Return the (X, Y) coordinate for the center point of the cell that contains the specified text.  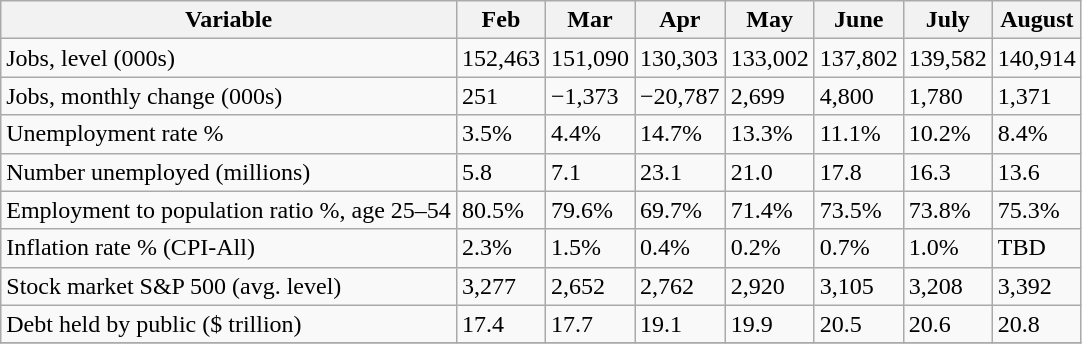
151,090 (590, 58)
1,780 (948, 96)
July (948, 20)
19.1 (680, 324)
8.4% (1036, 134)
69.7% (680, 210)
11.1% (858, 134)
73.5% (858, 210)
−20,787 (680, 96)
17.8 (858, 172)
Variable (229, 20)
139,582 (948, 58)
17.7 (590, 324)
13.6 (1036, 172)
2,699 (770, 96)
251 (500, 96)
3.5% (500, 134)
1.0% (948, 248)
75.3% (1036, 210)
23.1 (680, 172)
21.0 (770, 172)
0.4% (680, 248)
TBD (1036, 248)
16.3 (948, 172)
133,002 (770, 58)
14.7% (680, 134)
May (770, 20)
4,800 (858, 96)
2.3% (500, 248)
Inflation rate % (CPI-All) (229, 248)
2,652 (590, 286)
2,762 (680, 286)
17.4 (500, 324)
2,920 (770, 286)
August (1036, 20)
5.8 (500, 172)
Jobs, monthly change (000s) (229, 96)
Mar (590, 20)
20.6 (948, 324)
7.1 (590, 172)
Debt held by public ($ trillion) (229, 324)
10.2% (948, 134)
Jobs, level (000s) (229, 58)
20.5 (858, 324)
Employment to population ratio %, age 25–54 (229, 210)
71.4% (770, 210)
−1,373 (590, 96)
Apr (680, 20)
79.6% (590, 210)
3,392 (1036, 286)
130,303 (680, 58)
June (858, 20)
1,371 (1036, 96)
3,277 (500, 286)
3,105 (858, 286)
3,208 (948, 286)
Unemployment rate % (229, 134)
1.5% (590, 248)
137,802 (858, 58)
13.3% (770, 134)
Number unemployed (millions) (229, 172)
0.2% (770, 248)
4.4% (590, 134)
80.5% (500, 210)
0.7% (858, 248)
20.8 (1036, 324)
73.8% (948, 210)
140,914 (1036, 58)
Stock market S&P 500 (avg. level) (229, 286)
Feb (500, 20)
152,463 (500, 58)
19.9 (770, 324)
